Output the (X, Y) coordinate of the center of the cell containing the given text.  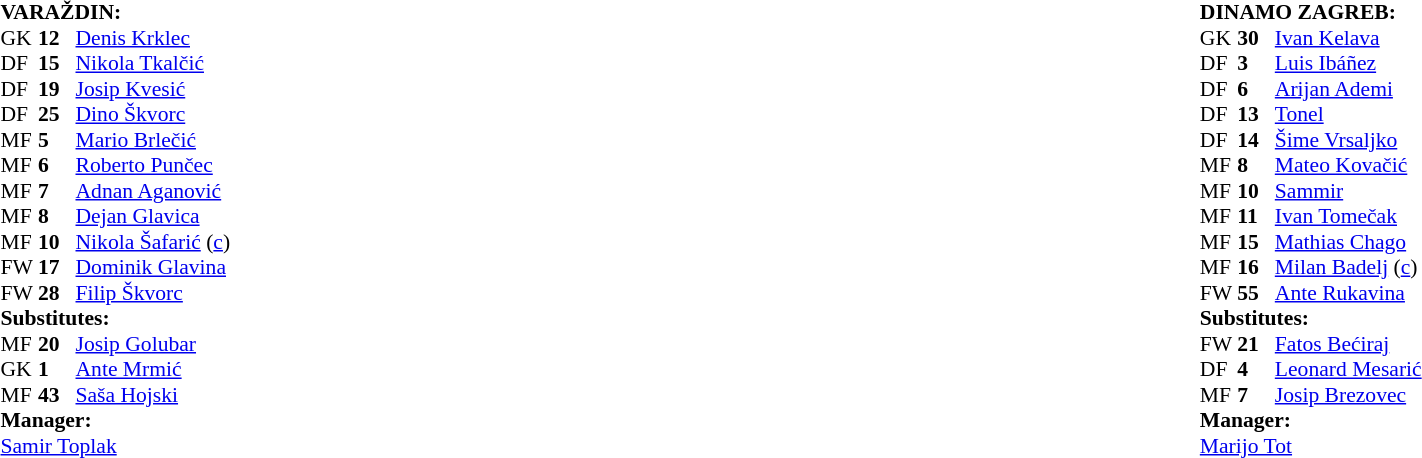
28 (57, 293)
25 (57, 115)
20 (57, 344)
55 (1256, 293)
Denis Krklec (177, 38)
Substitutes: (139, 319)
VARAŽDIN: (165, 13)
19 (57, 89)
Dino Škvorc (177, 115)
30 (1256, 38)
12 (57, 38)
4 (1256, 369)
1 (57, 369)
14 (1256, 140)
Nikola Šafarić (c) (177, 242)
Adnan Aganović (177, 191)
Saša Hojski (177, 395)
21 (1256, 344)
Dejan Glavica (177, 217)
43 (57, 395)
5 (57, 140)
3 (1256, 63)
Dominik Glavina (177, 267)
Ante Mrmić (177, 369)
16 (1256, 267)
Nikola Tkalčić (177, 63)
Josip Golubar (177, 344)
17 (57, 267)
Filip Škvorc (177, 293)
Mario Brlečić (177, 140)
11 (1256, 217)
13 (1256, 115)
Roberto Punčec (177, 165)
Josip Kvesić (177, 89)
Manager: (139, 421)
